Determine the [X, Y] coordinate at the center of the cell enclosing the given text.  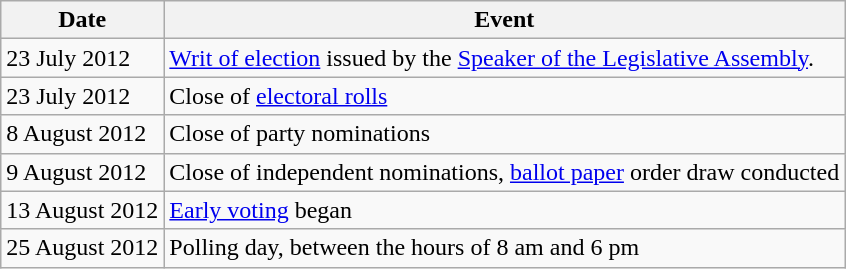
Early voting began [504, 210]
Date [82, 20]
Writ of election issued by the Speaker of the Legislative Assembly. [504, 58]
Close of party nominations [504, 134]
13 August 2012 [82, 210]
Polling day, between the hours of 8 am and 6 pm [504, 248]
9 August 2012 [82, 172]
Close of independent nominations, ballot paper order draw conducted [504, 172]
Close of electoral rolls [504, 96]
25 August 2012 [82, 248]
Event [504, 20]
8 August 2012 [82, 134]
